Capture the cell that displays the provided text and extract its [x, y] central coordinate. 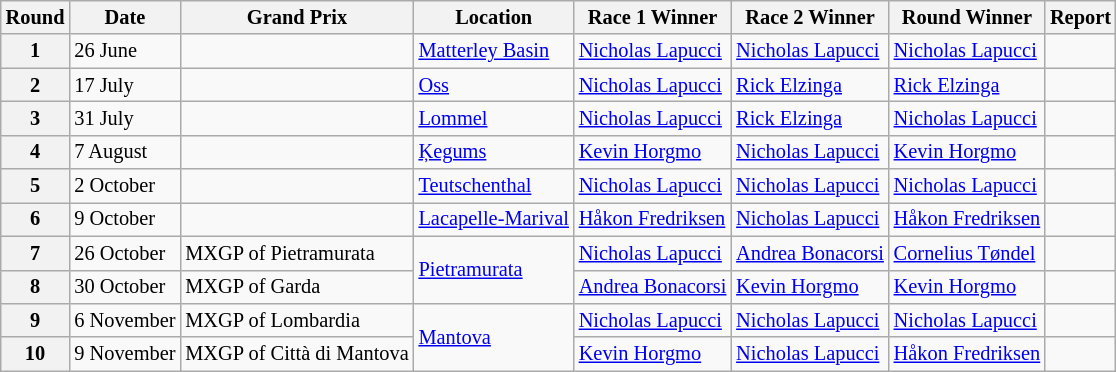
17 July [124, 85]
26 October [124, 253]
Race 1 Winner [652, 17]
7 August [124, 152]
4 [36, 152]
5 [36, 186]
2 [36, 85]
Round [36, 17]
Pietramurata [494, 270]
Matterley Basin [494, 51]
Race 2 Winner [810, 17]
Mantova [494, 336]
2 October [124, 186]
MXGP of Lombardia [296, 320]
6 [36, 219]
9 November [124, 354]
Teutschenthal [494, 186]
MXGP of Città di Mantova [296, 354]
MXGP of Pietramurata [296, 253]
1 [36, 51]
Ķegums [494, 152]
31 July [124, 118]
9 [36, 320]
Report [1080, 17]
Grand Prix [296, 17]
8 [36, 287]
Lacapelle-Marival [494, 219]
26 June [124, 51]
3 [36, 118]
Location [494, 17]
MXGP of Garda [296, 287]
Lommel [494, 118]
7 [36, 253]
Round Winner [967, 17]
10 [36, 354]
Date [124, 17]
6 November [124, 320]
30 October [124, 287]
Cornelius Tøndel [967, 253]
Oss [494, 85]
9 October [124, 219]
